Locate the cell with the specified text and output its (X, Y) center coordinate. 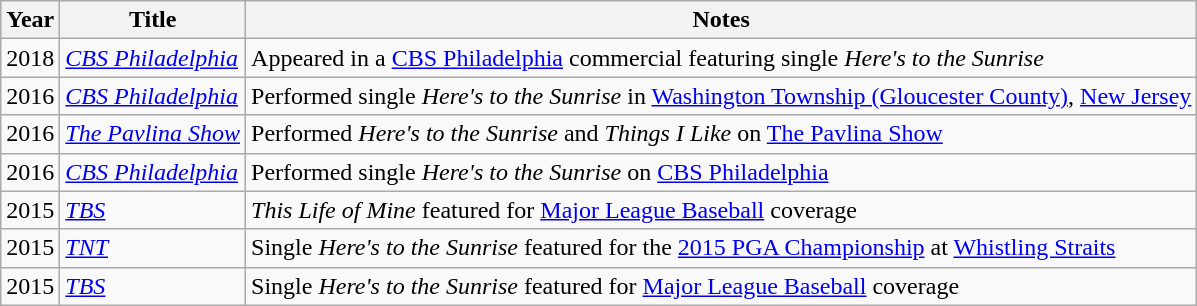
Appeared in a CBS Philadelphia commercial featuring single Here's to the Sunrise (722, 58)
The Pavlina Show (153, 134)
TNT (153, 248)
Performed Here's to the Sunrise and Things I Like on The Pavlina Show (722, 134)
Notes (722, 20)
Single Here's to the Sunrise featured for Major League Baseball coverage (722, 286)
Year (30, 20)
2018 (30, 58)
Performed single Here's to the Sunrise in Washington Township (Gloucester County), New Jersey (722, 96)
This Life of Mine featured for Major League Baseball coverage (722, 210)
Single Here's to the Sunrise featured for the 2015 PGA Championship at Whistling Straits (722, 248)
Performed single Here's to the Sunrise on CBS Philadelphia (722, 172)
Title (153, 20)
